Search for the cell housing the specified text and yield its [x, y] center coordinate. 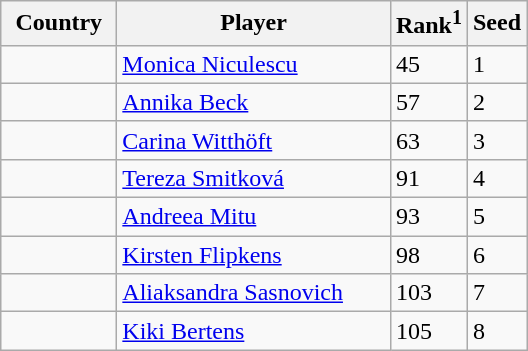
Seed [496, 24]
Rank1 [428, 24]
93 [428, 217]
Player [254, 24]
8 [496, 331]
6 [496, 255]
1 [496, 64]
63 [428, 140]
91 [428, 178]
Annika Beck [254, 102]
98 [428, 255]
Aliaksandra Sasnovich [254, 293]
Kirsten Flipkens [254, 255]
45 [428, 64]
Country [59, 24]
3 [496, 140]
5 [496, 217]
57 [428, 102]
103 [428, 293]
Monica Niculescu [254, 64]
Tereza Smitková [254, 178]
Kiki Bertens [254, 331]
7 [496, 293]
Andreea Mitu [254, 217]
4 [496, 178]
2 [496, 102]
Carina Witthöft [254, 140]
105 [428, 331]
